Extract the (x, y) coordinate from the center of the cell holding the provided text.  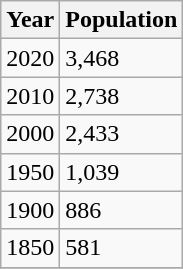
2,738 (122, 96)
886 (122, 210)
2010 (30, 96)
Year (30, 20)
1950 (30, 172)
2,433 (122, 134)
2020 (30, 58)
2000 (30, 134)
3,468 (122, 58)
1900 (30, 210)
1850 (30, 248)
1,039 (122, 172)
Population (122, 20)
581 (122, 248)
